Determine the [x, y] coordinate at the center of the cell enclosing the given text.  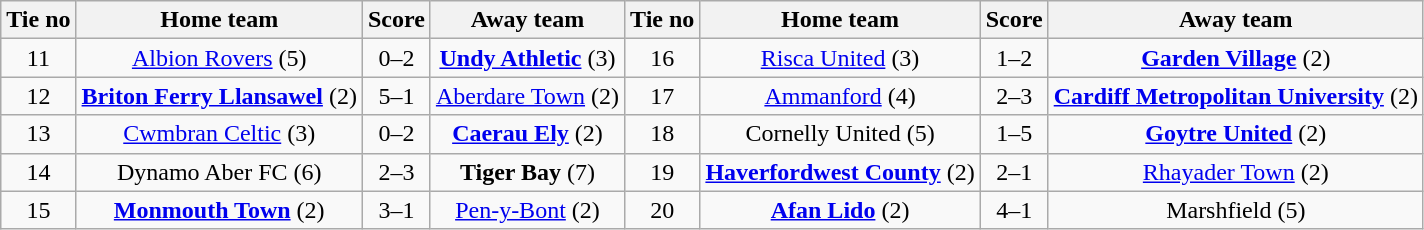
17 [662, 96]
Dynamo Aber FC (6) [219, 172]
Albion Rovers (5) [219, 58]
12 [38, 96]
Pen-y-Bont (2) [527, 210]
Aberdare Town (2) [527, 96]
15 [38, 210]
Briton Ferry Llansawel (2) [219, 96]
Haverfordwest County (2) [840, 172]
Cwmbran Celtic (3) [219, 134]
20 [662, 210]
3–1 [396, 210]
Cornelly United (5) [840, 134]
Monmouth Town (2) [219, 210]
1–5 [1014, 134]
11 [38, 58]
Ammanford (4) [840, 96]
Rhayader Town (2) [1236, 172]
4–1 [1014, 210]
Marshfield (5) [1236, 210]
Caerau Ely (2) [527, 134]
19 [662, 172]
18 [662, 134]
Tiger Bay (7) [527, 172]
5–1 [396, 96]
Goytre United (2) [1236, 134]
2–1 [1014, 172]
Afan Lido (2) [840, 210]
Garden Village (2) [1236, 58]
Cardiff Metropolitan University (2) [1236, 96]
16 [662, 58]
Risca United (3) [840, 58]
14 [38, 172]
13 [38, 134]
1–2 [1014, 58]
Undy Athletic (3) [527, 58]
